Capture the cell that displays the provided text and extract its (x, y) central coordinate. 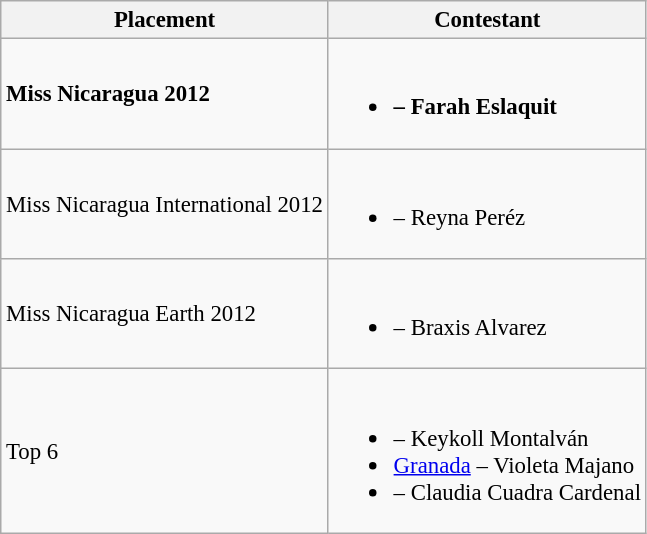
– Reyna Peréz (487, 204)
Miss Nicaragua 2012 (165, 94)
Placement (165, 20)
Miss Nicaragua International 2012 (165, 204)
Contestant (487, 20)
Top 6 (165, 451)
Miss Nicaragua Earth 2012 (165, 314)
– Farah Eslaquit (487, 94)
– Braxis Alvarez (487, 314)
– Keykoll Montalván Granada – Violeta Majano – Claudia Cuadra Cardenal (487, 451)
